Return [X, Y] of the center of cell containing provided text 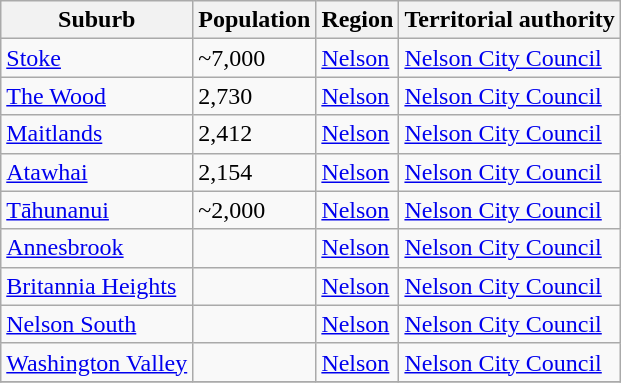
Tāhunanui [97, 210]
~2,000 [254, 210]
Washington Valley [97, 362]
The Wood [97, 96]
Territorial authority [510, 20]
Britannia Heights [97, 286]
Annesbrook [97, 248]
Stoke [97, 58]
~7,000 [254, 58]
Population [254, 20]
Atawhai [97, 172]
Region [358, 20]
Suburb [97, 20]
2,730 [254, 96]
Maitlands [97, 134]
Nelson South [97, 324]
2,412 [254, 134]
2,154 [254, 172]
